From the cell containing the given text, extract its center point as [X, Y] coordinate. 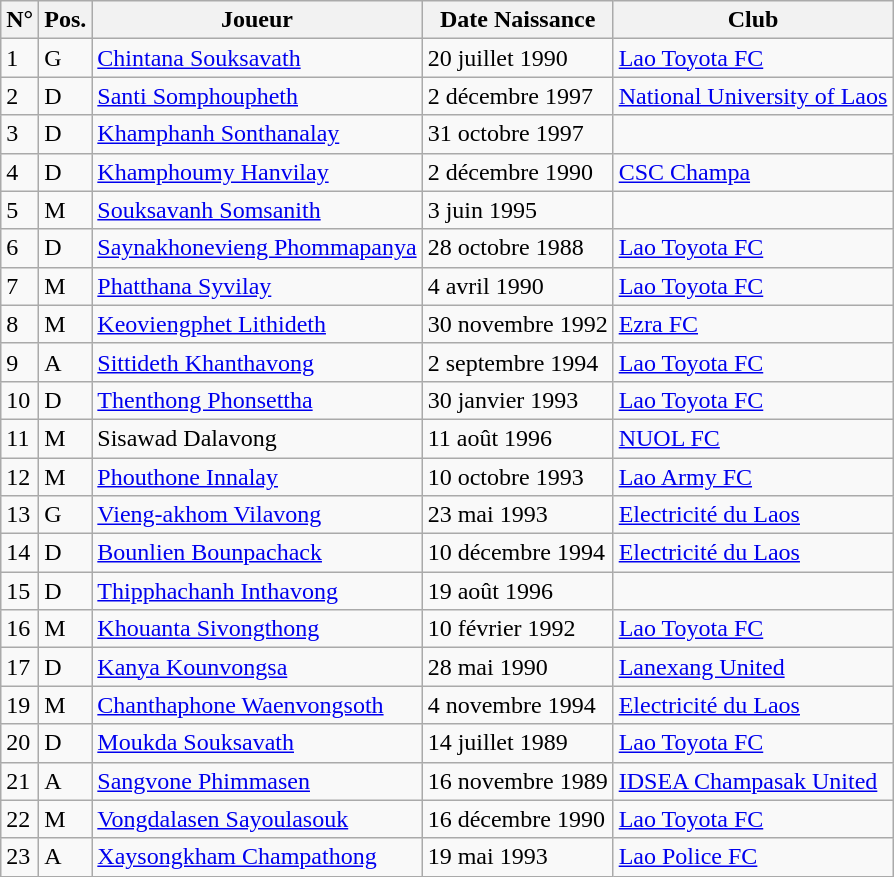
Sittideth Khanthavong [257, 362]
30 janvier 1993 [518, 400]
16 décembre 1990 [518, 819]
Thenthong Phonsettha [257, 400]
10 décembre 1994 [518, 553]
Xaysongkham Champathong [257, 857]
N° [20, 20]
19 août 1996 [518, 591]
Chintana Souksavath [257, 58]
Thipphachanh Inthavong [257, 591]
Lao Army FC [753, 477]
Date Naissance [518, 20]
Sangvone Phimmasen [257, 781]
Vongdalasen Sayoulasouk [257, 819]
Kanya Kounvongsa [257, 667]
Sisawad Dalavong [257, 438]
1 [20, 58]
16 novembre 1989 [518, 781]
Lao Police FC [753, 857]
2 décembre 1990 [518, 172]
Khamphanh Sonthanalay [257, 134]
Souksavanh Somsanith [257, 210]
28 mai 1990 [518, 667]
7 [20, 286]
CSC Champa [753, 172]
10 [20, 400]
15 [20, 591]
Club [753, 20]
4 novembre 1994 [518, 705]
Santi Somphoupheth [257, 96]
20 [20, 743]
9 [20, 362]
Joueur [257, 20]
10 octobre 1993 [518, 477]
4 [20, 172]
Phouthone Innalay [257, 477]
19 mai 1993 [518, 857]
8 [20, 324]
Moukda Souksavath [257, 743]
3 [20, 134]
20 juillet 1990 [518, 58]
2 décembre 1997 [518, 96]
23 [20, 857]
22 [20, 819]
National University of Laos [753, 96]
IDSEA Champasak United [753, 781]
3 juin 1995 [518, 210]
13 [20, 515]
28 octobre 1988 [518, 248]
Ezra FC [753, 324]
19 [20, 705]
6 [20, 248]
Khouanta Sivongthong [257, 629]
23 mai 1993 [518, 515]
30 novembre 1992 [518, 324]
5 [20, 210]
2 [20, 96]
Bounlien Bounpachack [257, 553]
NUOL FC [753, 438]
Pos. [66, 20]
Vieng-akhom Vilavong [257, 515]
10 février 1992 [518, 629]
17 [20, 667]
12 [20, 477]
16 [20, 629]
Lanexang United [753, 667]
Khamphoumy Hanvilay [257, 172]
31 octobre 1997 [518, 134]
Chanthaphone Waenvongsoth [257, 705]
11 août 1996 [518, 438]
2 septembre 1994 [518, 362]
Keoviengphet Lithideth [257, 324]
Saynakhonevieng Phommapanya [257, 248]
14 juillet 1989 [518, 743]
14 [20, 553]
4 avril 1990 [518, 286]
Phatthana Syvilay [257, 286]
21 [20, 781]
11 [20, 438]
